Find where the given text appears and provide that cell's center as [x, y] coordinate. 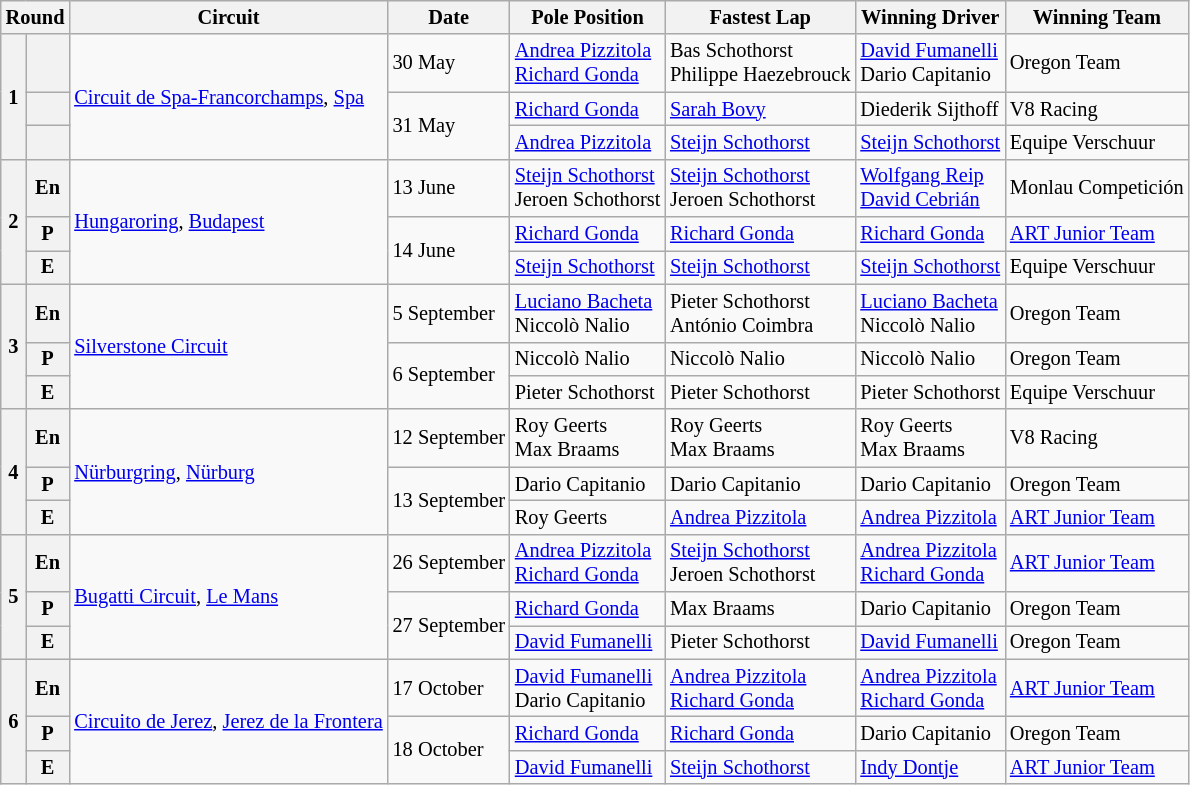
6 [14, 722]
Wolfgang Reip David Cebrián [930, 188]
13 June [449, 188]
27 September [449, 626]
Circuit [228, 17]
Bugatti Circuit, Le Mans [228, 596]
1 [14, 96]
Fastest Lap [760, 17]
Diederik Sijthoff [930, 109]
Pole Position [588, 17]
Bas Schothorst Philippe Haezebrouck [760, 63]
Circuit de Spa-Francorchamps, Spa [228, 96]
Nürburgring, Nürburg [228, 472]
Winning Driver [930, 17]
Sarah Bovy [760, 109]
Winning Team [1097, 17]
4 [14, 472]
14 June [449, 250]
Circuito de Jerez, Jerez de la Frontera [228, 722]
Monlau Competición [1097, 188]
Indy Dontje [930, 767]
26 September [449, 563]
17 October [449, 688]
5 [14, 596]
30 May [449, 63]
31 May [449, 126]
12 September [449, 438]
3 [14, 346]
6 September [449, 376]
Silverstone Circuit [228, 346]
2 [14, 222]
13 September [449, 500]
Hungaroring, Budapest [228, 222]
Pieter Schothorst António Coimbra [760, 313]
Max Braams [760, 609]
Date [449, 17]
Roy Geerts [588, 517]
Round [36, 17]
18 October [449, 750]
5 September [449, 313]
